Output the [x, y] coordinate of the center of the cell containing the given text.  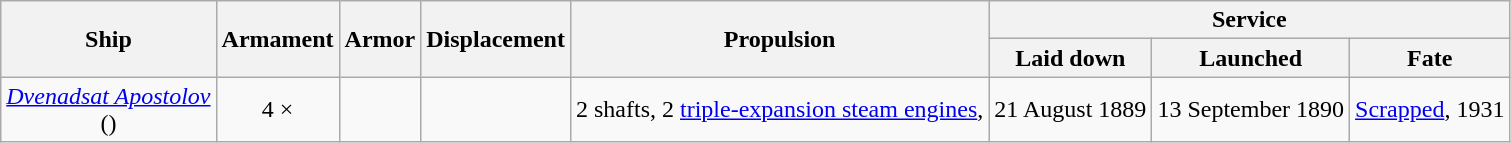
Armor [380, 39]
Armament [278, 39]
21 August 1889 [1070, 110]
Scrapped, 1931 [1430, 110]
Displacement [496, 39]
Propulsion [779, 39]
4 × [278, 110]
2 shafts, 2 triple-expansion steam engines, [779, 110]
Dvenadsat Apostolov() [108, 110]
Service [1250, 20]
13 September 1890 [1251, 110]
Laid down [1070, 58]
Launched [1251, 58]
Ship [108, 39]
Fate [1430, 58]
